Provide the [X, Y] coordinate of the cell's center where the given text is located.  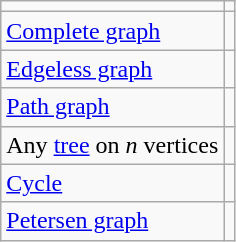
Cycle [112, 183]
Complete graph [112, 31]
Any tree on n vertices [112, 145]
Petersen graph [112, 221]
Edgeless graph [112, 69]
Path graph [112, 107]
